Return (x, y) of the center of cell containing provided text 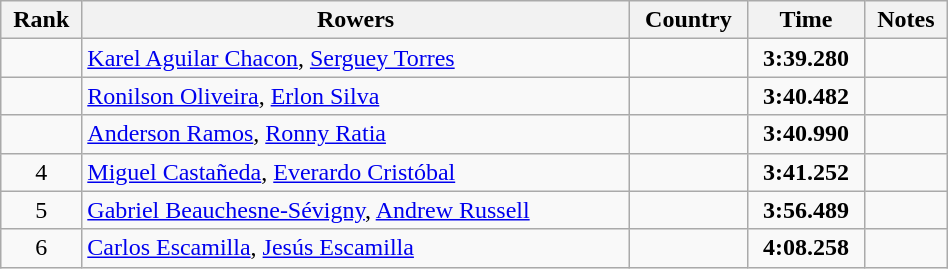
Karel Aguilar Chacon, Serguey Torres (356, 58)
5 (42, 210)
4:08.258 (806, 248)
Miguel Castañeda, Everardo Cristóbal (356, 172)
3:41.252 (806, 172)
Notes (906, 20)
3:40.482 (806, 96)
4 (42, 172)
6 (42, 248)
Gabriel Beauchesne-Sévigny, Andrew Russell (356, 210)
Country (688, 20)
Ronilson Oliveira, Erlon Silva (356, 96)
Rowers (356, 20)
3:39.280 (806, 58)
Time (806, 20)
Carlos Escamilla, Jesús Escamilla (356, 248)
3:56.489 (806, 210)
3:40.990 (806, 134)
Rank (42, 20)
Anderson Ramos, Ronny Ratia (356, 134)
